Identify which cell holds the provided text, then report its [X, Y] central coordinate. 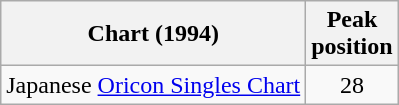
Chart (1994) [154, 34]
Peakposition [352, 34]
Japanese Oricon Singles Chart [154, 85]
28 [352, 85]
